Return (x, y) of the center of cell containing provided text 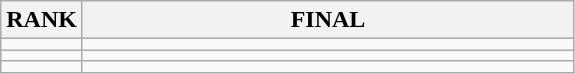
RANK (42, 20)
FINAL (328, 20)
